Find where the given text appears and provide that cell's center as [X, Y] coordinate. 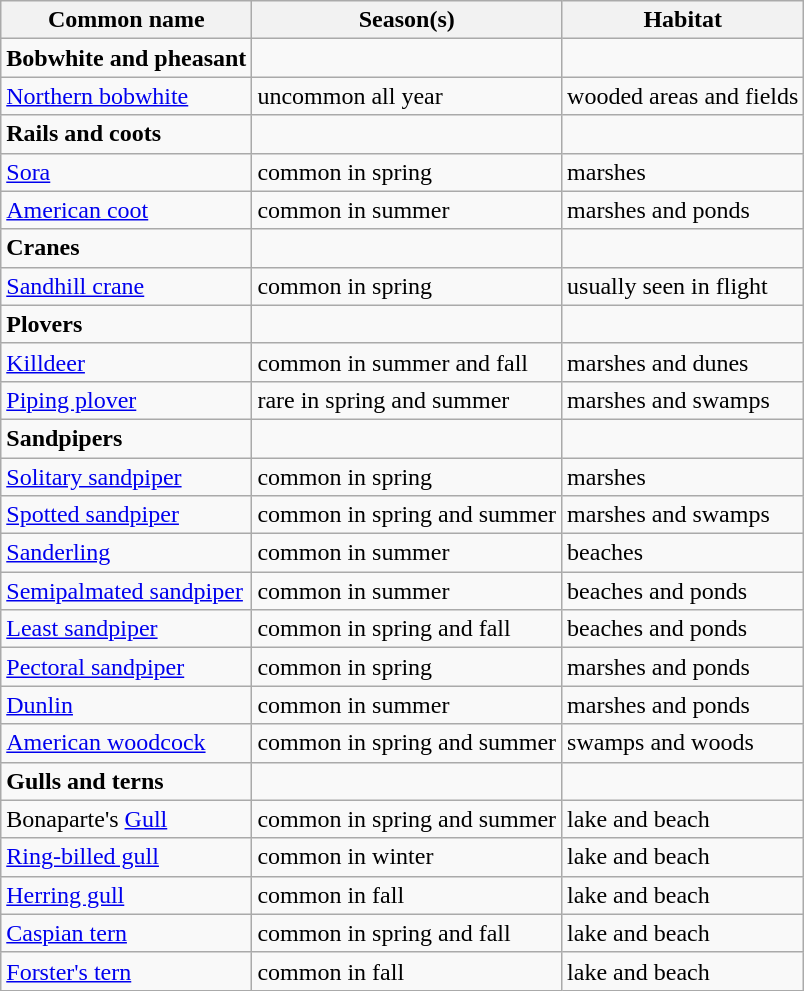
Rails and coots [126, 134]
Pectoral sandpiper [126, 667]
Caspian tern [126, 933]
Killdeer [126, 362]
swamps and woods [683, 743]
Plovers [126, 324]
Common name [126, 20]
Northern bobwhite [126, 96]
usually seen in flight [683, 286]
American coot [126, 210]
Sora [126, 172]
Solitary sandpiper [126, 477]
Bonaparte's Gull [126, 819]
common in winter [407, 857]
Season(s) [407, 20]
Herring gull [126, 895]
American woodcock [126, 743]
Cranes [126, 248]
beaches [683, 553]
common in summer and fall [407, 362]
Gulls and terns [126, 781]
Sandhill crane [126, 286]
Ring-billed gull [126, 857]
Forster's tern [126, 971]
marshes and dunes [683, 362]
Habitat [683, 20]
Piping plover [126, 400]
Least sandpiper [126, 629]
Sandpipers [126, 438]
rare in spring and summer [407, 400]
Semipalmated sandpiper [126, 591]
Sanderling [126, 553]
Dunlin [126, 705]
Spotted sandpiper [126, 515]
wooded areas and fields [683, 96]
uncommon all year [407, 96]
Bobwhite and pheasant [126, 58]
